Scan for the cell matching the given text and deliver its [x, y] coordinate at center. 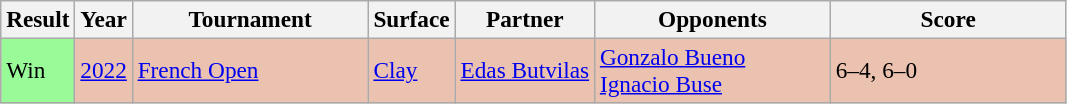
Gonzalo Bueno Ignacio Buse [712, 70]
Win [38, 70]
6–4, 6–0 [948, 70]
Opponents [712, 19]
Surface [412, 19]
Tournament [250, 19]
French Open [250, 70]
Partner [524, 19]
2022 [104, 70]
Result [38, 19]
Year [104, 19]
Clay [412, 70]
Score [948, 19]
Edas Butvilas [524, 70]
